Pinpoint the cell where the given text exists, returning its (X, Y) midpoint coordinate. 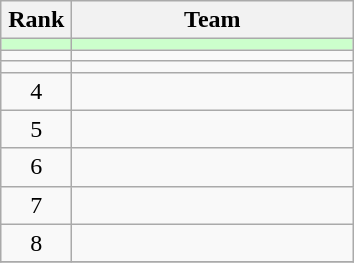
8 (36, 243)
Team (212, 20)
6 (36, 167)
7 (36, 205)
4 (36, 91)
Rank (36, 20)
5 (36, 129)
